Return [x, y] of the center of cell containing provided text 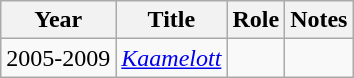
Year [58, 20]
Title [172, 20]
Kaamelott [172, 58]
2005-2009 [58, 58]
Notes [319, 20]
Role [256, 20]
